Identify which cell holds the provided text, then report its [X, Y] central coordinate. 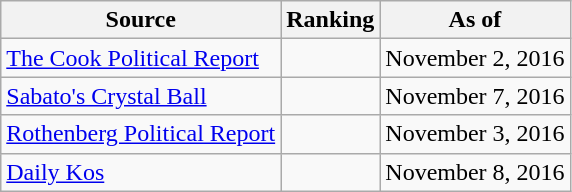
Source [141, 20]
November 8, 2016 [475, 172]
Ranking [330, 20]
Daily Kos [141, 172]
The Cook Political Report [141, 58]
Sabato's Crystal Ball [141, 96]
November 7, 2016 [475, 96]
November 2, 2016 [475, 58]
As of [475, 20]
Rothenberg Political Report [141, 134]
November 3, 2016 [475, 134]
